Return [x, y] of the center of cell containing provided text 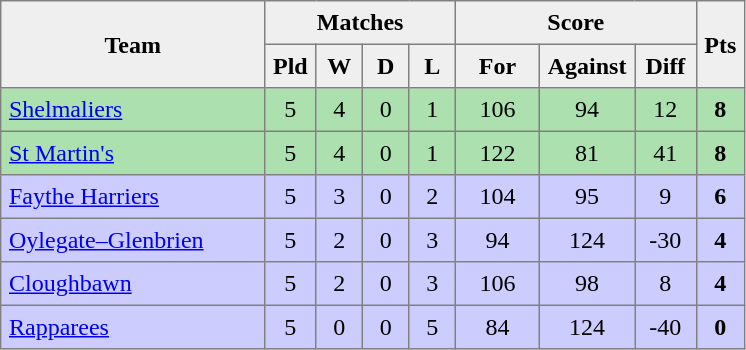
Diff [666, 66]
Faythe Harriers [133, 197]
Team [133, 44]
D [385, 66]
-40 [666, 327]
41 [666, 153]
9 [666, 197]
Oylegate–Glenbrien [133, 240]
12 [666, 110]
Rapparees [133, 327]
Pld [290, 66]
-30 [666, 240]
Matches [360, 23]
122 [497, 153]
Pts [720, 44]
L [432, 66]
84 [497, 327]
St Martin's [133, 153]
Against [586, 66]
Score [576, 23]
6 [720, 197]
95 [586, 197]
98 [586, 284]
W [339, 66]
81 [586, 153]
104 [497, 197]
Cloughbawn [133, 284]
Shelmaliers [133, 110]
For [497, 66]
